Extract the (X, Y) coordinate from the center of the cell holding the provided text.  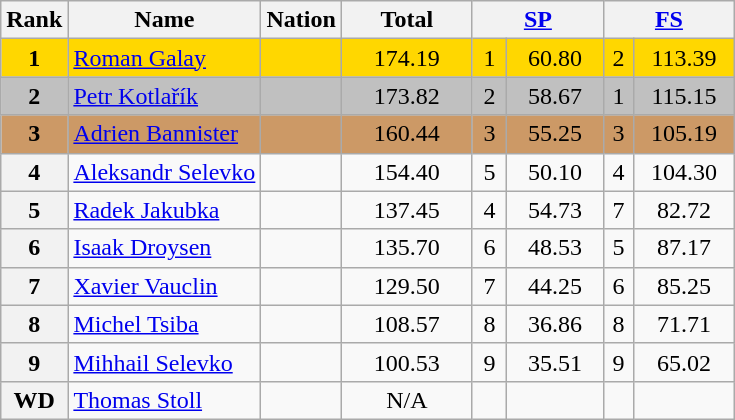
115.15 (684, 96)
Adrien Bannister (164, 134)
Roman Galay (164, 58)
Total (406, 20)
108.57 (406, 324)
85.25 (684, 286)
N/A (406, 400)
58.67 (556, 96)
135.70 (406, 248)
WD (34, 400)
104.30 (684, 172)
Isaak Droysen (164, 248)
50.10 (556, 172)
Petr Kotlařík (164, 96)
54.73 (556, 210)
160.44 (406, 134)
Michel Tsiba (164, 324)
35.51 (556, 362)
Name (164, 20)
48.53 (556, 248)
55.25 (556, 134)
Radek Jakubka (164, 210)
60.80 (556, 58)
71.71 (684, 324)
82.72 (684, 210)
36.86 (556, 324)
137.45 (406, 210)
Xavier Vauclin (164, 286)
173.82 (406, 96)
FS (668, 20)
Aleksandr Selevko (164, 172)
Thomas Stoll (164, 400)
174.19 (406, 58)
129.50 (406, 286)
Nation (301, 20)
Mihhail Selevko (164, 362)
87.17 (684, 248)
154.40 (406, 172)
SP (538, 20)
65.02 (684, 362)
44.25 (556, 286)
105.19 (684, 134)
Rank (34, 20)
100.53 (406, 362)
113.39 (684, 58)
